Return the (x, y) coordinate for the center point of the cell that contains the specified text.  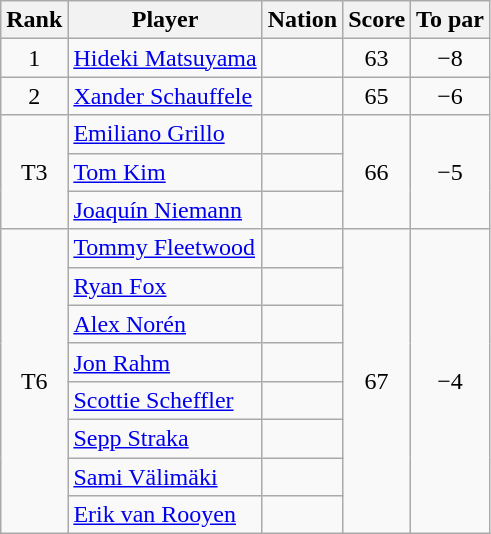
Jon Rahm (165, 362)
Scottie Scheffler (165, 400)
63 (377, 58)
66 (377, 172)
Alex Norén (165, 324)
Ryan Fox (165, 286)
Rank (34, 20)
−4 (450, 381)
Player (165, 20)
Erik van Rooyen (165, 515)
Hideki Matsuyama (165, 58)
−6 (450, 96)
Nation (302, 20)
T6 (34, 381)
T3 (34, 172)
Sepp Straka (165, 438)
Joaquín Niemann (165, 210)
Tommy Fleetwood (165, 248)
−5 (450, 172)
1 (34, 58)
Tom Kim (165, 172)
2 (34, 96)
67 (377, 381)
Xander Schauffele (165, 96)
Sami Välimäki (165, 477)
Emiliano Grillo (165, 134)
65 (377, 96)
Score (377, 20)
To par (450, 20)
−8 (450, 58)
